For the text-containing cell, return its midpoint in [x, y] coordinate format. 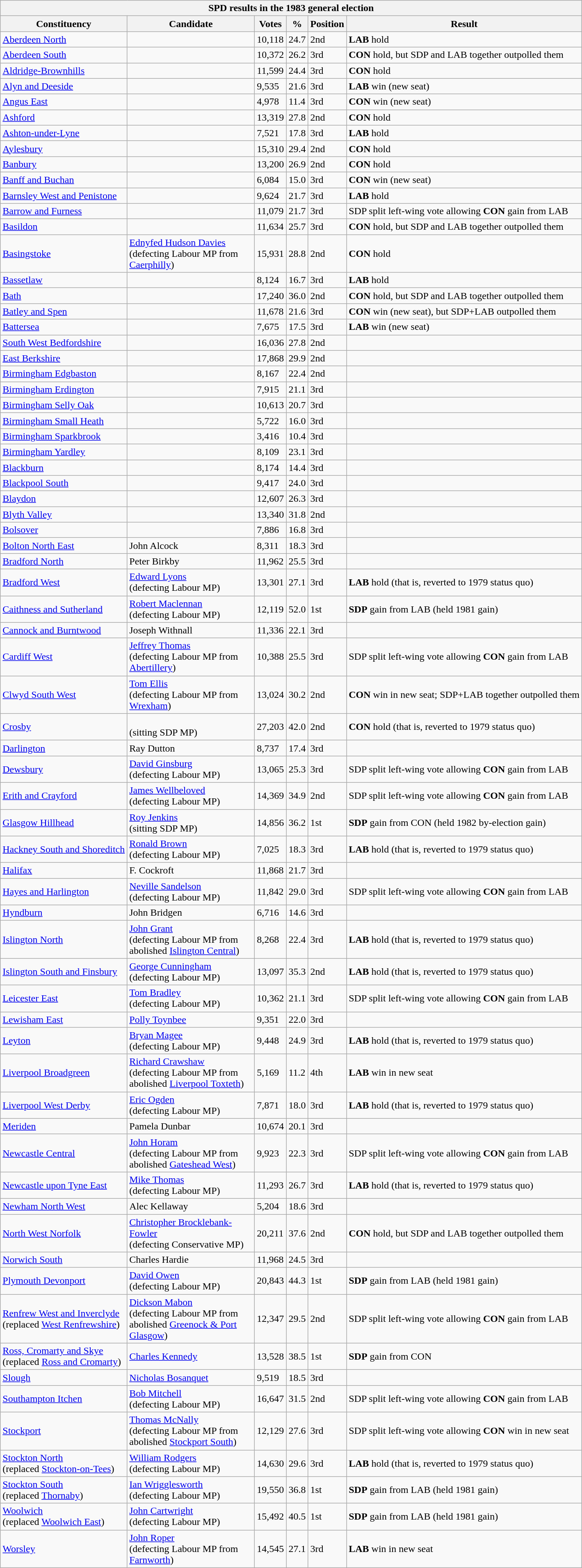
Woolwich(replaced Woolwich East) [64, 1516]
9,624 [271, 196]
Blackburn [64, 467]
10,613 [271, 405]
Birmingham Small Heath [64, 421]
East Berkshire [64, 358]
Birmingham Selly Oak [64, 405]
20.1 [297, 1126]
13,097 [271, 971]
10,388 [271, 657]
13,340 [271, 514]
52.0 [297, 609]
Battersea [64, 327]
18.6 [297, 1206]
Richard Crawshaw(defecting Labour MP from abolished Liverpool Toxteth) [191, 1073]
Charles Kennedy [191, 1356]
13,319 [271, 117]
Hackney South and Shoreditch [64, 849]
5,722 [271, 421]
11,079 [271, 211]
Birmingham Yardley [64, 452]
8,268 [271, 939]
Aberdeen North [64, 39]
Meriden [64, 1126]
Alyn and Deeside [64, 86]
Angus East [64, 102]
Thomas McNally(defecting Labour MP from abolished Stockport South) [191, 1431]
Southampton Itchen [64, 1399]
9,535 [271, 86]
26.3 [297, 499]
31.8 [297, 514]
Bassetlaw [64, 280]
12,119 [271, 609]
10,362 [271, 999]
11,599 [271, 71]
Stockton South(replaced Thornaby) [64, 1490]
44.3 [297, 1281]
34.9 [297, 796]
14,630 [271, 1463]
Cardiff West [64, 657]
7,886 [271, 530]
3,416 [271, 436]
24.7 [297, 39]
29.5 [297, 1319]
11,968 [271, 1260]
29.0 [297, 892]
24.5 [297, 1260]
Liverpool Broadgreen [64, 1073]
11.2 [297, 1073]
42.0 [297, 727]
36.0 [297, 296]
Bolsover [64, 530]
36.2 [297, 822]
David Ginsburg(defecting Labour MP) [191, 769]
Ashton-under-Lyne [64, 133]
13,200 [271, 164]
4th [327, 1073]
7,675 [271, 327]
15.0 [297, 180]
14,545 [271, 1549]
37.6 [297, 1233]
11,678 [271, 311]
Aldridge-Brownhills [64, 71]
Blaydon [64, 499]
16.0 [297, 421]
Newcastle Central [64, 1153]
South West Bedfordshire [64, 343]
Banff and Buchan [64, 180]
8,737 [271, 748]
Barrow and Furness [64, 211]
13,065 [271, 769]
11,868 [271, 871]
14.4 [297, 467]
George Cunningham(defecting Labour MP) [191, 971]
Eric Ogden(defecting Labour MP) [191, 1105]
Dewsbury [64, 769]
8,124 [271, 280]
CON win (new seat), but SDP+LAB outpolled them [464, 311]
20,843 [271, 1281]
Islington South and Finsbury [64, 971]
Leicester East [64, 999]
Result [464, 24]
Leyton [64, 1040]
Norwich South [64, 1260]
Christopher Brocklebank-Fowler(defecting Conservative MP) [191, 1233]
24.9 [297, 1040]
19,550 [271, 1490]
Islington North [64, 939]
5,204 [271, 1206]
Newham North West [64, 1206]
Position [327, 24]
Tom Bradley(defecting Labour MP) [191, 999]
38.5 [297, 1356]
Ray Dutton [191, 748]
10,118 [271, 39]
Slough [64, 1378]
(sitting SDP MP) [191, 727]
John Cartwright(defecting Labour MP) [191, 1516]
Darlington [64, 748]
Ashford [64, 117]
David Owen(defecting Labour MP) [191, 1281]
17.8 [297, 133]
Cannock and Burntwood [64, 630]
24.0 [297, 483]
17,868 [271, 358]
Tom Ellis(defecting Labour MP from Wrexham) [191, 695]
SDP gain from CON [464, 1356]
Glasgow Hillhead [64, 822]
16.8 [297, 530]
Barnsley West and Penistone [64, 196]
17,240 [271, 296]
Aylesbury [64, 149]
11,962 [271, 561]
SDP gain from CON (held 1982 by-election gain) [464, 822]
Erith and Crayford [64, 796]
Batley and Spen [64, 311]
Liverpool West Derby [64, 1105]
Caithness and Sutherland [64, 609]
6,084 [271, 180]
12,129 [271, 1431]
26.7 [297, 1185]
10,372 [271, 55]
8,109 [271, 452]
12,607 [271, 499]
27,203 [271, 727]
14,369 [271, 796]
Ronald Brown(defecting Labour MP) [191, 849]
Worsley [64, 1549]
12,347 [271, 1319]
John Horam(defecting Labour MP from abolished Gateshead West) [191, 1153]
Birmingham Edgbaston [64, 374]
Constituency [64, 24]
John Alcock [191, 546]
22.1 [297, 630]
15,931 [271, 254]
26.2 [297, 55]
Bryan Magee(defecting Labour MP) [191, 1040]
7,915 [271, 389]
24.4 [297, 71]
9,351 [271, 1019]
14,856 [271, 822]
Clwyd South West [64, 695]
Alec Kellaway [191, 1206]
% [297, 24]
Banbury [64, 164]
Robert Maclennan(defecting Labour MP) [191, 609]
23.1 [297, 452]
10.4 [297, 436]
Newcastle upon Tyne East [64, 1185]
Hyndburn [64, 913]
Bradford West [64, 583]
Charles Hardie [191, 1260]
Birmingham Sparkbrook [64, 436]
9,417 [271, 483]
Blyth Valley [64, 514]
28.8 [297, 254]
7,521 [271, 133]
Neville Sandelson(defecting Labour MP) [191, 892]
16.7 [297, 280]
Mike Thomas(defecting Labour MP) [191, 1185]
9,923 [271, 1153]
John Grant(defecting Labour MP from abolished Islington Central) [191, 939]
4,978 [271, 102]
29.9 [297, 358]
7,871 [271, 1105]
Basildon [64, 227]
36.8 [297, 1490]
Crosby [64, 727]
22.3 [297, 1153]
John Roper(defecting Labour MP from Farnworth) [191, 1549]
18.5 [297, 1378]
Bath [64, 296]
CON win in new seat; SDP+LAB together outpolled them [464, 695]
10,674 [271, 1126]
Ian Wrigglesworth(defecting Labour MP) [191, 1490]
30.2 [297, 695]
11,336 [271, 630]
11,842 [271, 892]
22.0 [297, 1019]
CON hold (that is, reverted to 1979 status quo) [464, 727]
17.5 [297, 327]
7,025 [271, 849]
8,311 [271, 546]
Stockport [64, 1431]
40.5 [297, 1516]
18.0 [297, 1105]
20.7 [297, 405]
Joseph Withnall [191, 630]
8,167 [271, 374]
SDP split left-wing vote allowing CON win in new seat [464, 1431]
William Rodgers(defecting Labour MP) [191, 1463]
25.3 [297, 769]
Bolton North East [64, 546]
Edward Lyons(defecting Labour MP) [191, 583]
26.9 [297, 164]
35.3 [297, 971]
Lewisham East [64, 1019]
SPD results in the 1983 general election [291, 8]
Hayes and Harlington [64, 892]
31.5 [297, 1399]
6,716 [271, 913]
Peter Birkby [191, 561]
Roy Jenkins(sitting SDP MP) [191, 822]
16,036 [271, 343]
5,169 [271, 1073]
Votes [271, 24]
29.6 [297, 1463]
F. Cockroft [191, 871]
11,293 [271, 1185]
Halifax [64, 871]
Jeffrey Thomas(defecting Labour MP from Abertillery) [191, 657]
North West Norfolk [64, 1233]
Birmingham Erdington [64, 389]
Bob Mitchell(defecting Labour MP) [191, 1399]
13,528 [271, 1356]
Blackpool South [64, 483]
Dickson Mabon(defecting Labour MP from abolished Greenock & Port Glasgow) [191, 1319]
17.4 [297, 748]
Basingstoke [64, 254]
11,634 [271, 227]
Ross, Cromarty and Skye(replaced Ross and Cromarty) [64, 1356]
8,174 [271, 467]
15,310 [271, 149]
29.4 [297, 149]
John Bridgen [191, 913]
11.4 [297, 102]
20,211 [271, 1233]
9,519 [271, 1378]
Stockton North(replaced Stockton-on-Tees) [64, 1463]
Candidate [191, 24]
Ednyfed Hudson Davies(defecting Labour MP from Caerphilly) [191, 254]
25.7 [297, 227]
9,448 [271, 1040]
Renfrew West and Inverclyde(replaced West Renfrewshire) [64, 1319]
Bradford North [64, 561]
15,492 [271, 1516]
Nicholas Bosanquet [191, 1378]
27.6 [297, 1431]
14.6 [297, 913]
James Wellbeloved(defecting Labour MP) [191, 796]
Polly Toynbee [191, 1019]
16,647 [271, 1399]
Plymouth Devonport [64, 1281]
13,024 [271, 695]
Aberdeen South [64, 55]
13,301 [271, 583]
Pamela Dunbar [191, 1126]
